Scan for the cell matching the given text and deliver its (x, y) coordinate at center. 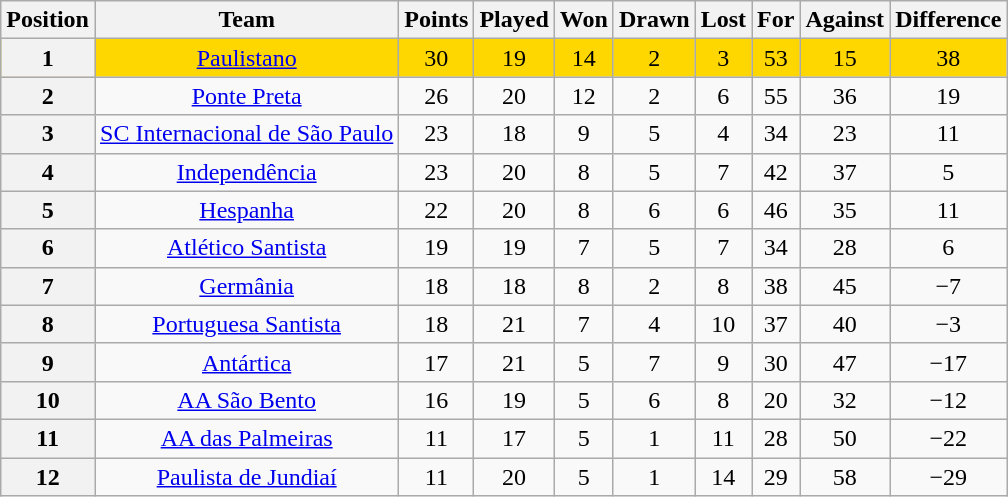
58 (845, 477)
Difference (948, 20)
Played (514, 20)
−22 (948, 438)
32 (845, 400)
AA das Palmeiras (246, 438)
For (776, 20)
Antártica (246, 362)
Independência (246, 172)
AA São Bento (246, 400)
−17 (948, 362)
−3 (948, 324)
35 (845, 210)
−7 (948, 286)
47 (845, 362)
45 (845, 286)
36 (845, 96)
Paulista de Jundiaí (246, 477)
16 (436, 400)
Drawn (654, 20)
Won (584, 20)
Lost (723, 20)
46 (776, 210)
53 (776, 58)
Ponte Preta (246, 96)
Paulistano (246, 58)
40 (845, 324)
Hespanha (246, 210)
50 (845, 438)
Portuguesa Santista (246, 324)
26 (436, 96)
−29 (948, 477)
Atlético Santista (246, 248)
22 (436, 210)
SC Internacional de São Paulo (246, 134)
−12 (948, 400)
Team (246, 20)
55 (776, 96)
Germânia (246, 286)
15 (845, 58)
Points (436, 20)
Against (845, 20)
42 (776, 172)
Position (48, 20)
29 (776, 477)
